For the text-containing cell, return its midpoint in (X, Y) coordinate format. 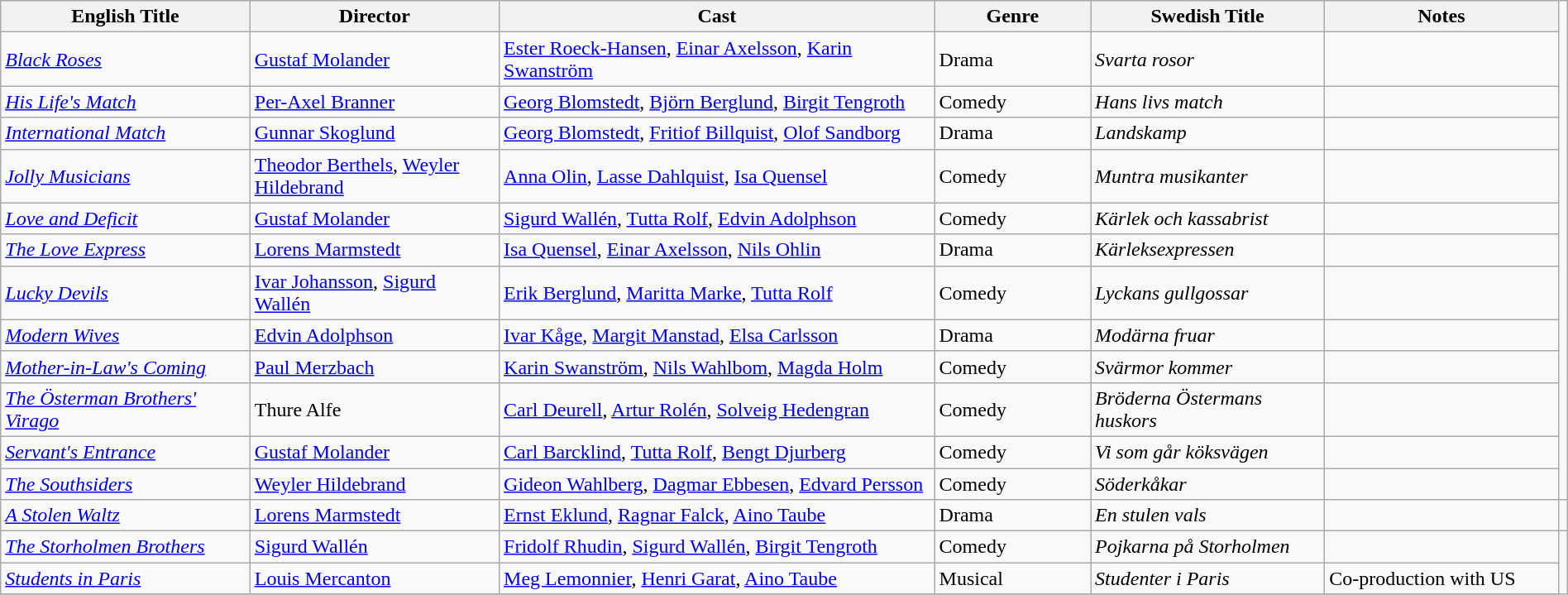
The Love Express (126, 250)
Genre (1012, 17)
Svarta rosor (1207, 60)
Vi som går köksvägen (1207, 452)
The Southsiders (126, 484)
Mother-in-Law's Coming (126, 367)
Notes (1442, 17)
Lyckans gullgossar (1207, 293)
Georg Blomstedt, Fritiof Billquist, Olof Sandborg (717, 133)
His Life's Match (126, 102)
Co-production with US (1442, 578)
Thure Alfe (374, 409)
Louis Mercanton (374, 578)
Paul Merzbach (374, 367)
Meg Lemonnier, Henri Garat, Aino Taube (717, 578)
A Stolen Waltz (126, 516)
Weyler Hildebrand (374, 484)
Per-Axel Branner (374, 102)
The Storholmen Brothers (126, 547)
International Match (126, 133)
Pojkarna på Storholmen (1207, 547)
Carl Deurell, Artur Rolén, Solveig Hedengran (717, 409)
Svärmor kommer (1207, 367)
Gideon Wahlberg, Dagmar Ebbesen, Edvard Persson (717, 484)
Hans livs match (1207, 102)
Lucky Devils (126, 293)
Studenter i Paris (1207, 578)
Cast (717, 17)
Anna Olin, Lasse Dahlquist, Isa Quensel (717, 175)
Karin Swanström, Nils Wahlbom, Magda Holm (717, 367)
Musical (1012, 578)
Love and Deficit (126, 218)
En stulen vals (1207, 516)
Students in Paris (126, 578)
Carl Barcklind, Tutta Rolf, Bengt Djurberg (717, 452)
Theodor Berthels, Weyler Hildebrand (374, 175)
English Title (126, 17)
Black Roses (126, 60)
Muntra musikanter (1207, 175)
Erik Berglund, Maritta Marke, Tutta Rolf (717, 293)
Bröderna Östermans huskors (1207, 409)
Gunnar Skoglund (374, 133)
Sigurd Wallén (374, 547)
Servant's Entrance (126, 452)
Ivar Johansson, Sigurd Wallén (374, 293)
Jolly Musicians (126, 175)
Modärna fruar (1207, 335)
Kärlek och kassabrist (1207, 218)
Landskamp (1207, 133)
Georg Blomstedt, Björn Berglund, Birgit Tengroth (717, 102)
Fridolf Rhudin, Sigurd Wallén, Birgit Tengroth (717, 547)
Ivar Kåge, Margit Manstad, Elsa Carlsson (717, 335)
Isa Quensel, Einar Axelsson, Nils Ohlin (717, 250)
The Österman Brothers' Virago (126, 409)
Söderkåkar (1207, 484)
Swedish Title (1207, 17)
Ester Roeck-Hansen, Einar Axelsson, Karin Swanström (717, 60)
Modern Wives (126, 335)
Sigurd Wallén, Tutta Rolf, Edvin Adolphson (717, 218)
Edvin Adolphson (374, 335)
Ernst Eklund, Ragnar Falck, Aino Taube (717, 516)
Director (374, 17)
Kärleksexpressen (1207, 250)
